Locate the cell with the specified text and output its [X, Y] center coordinate. 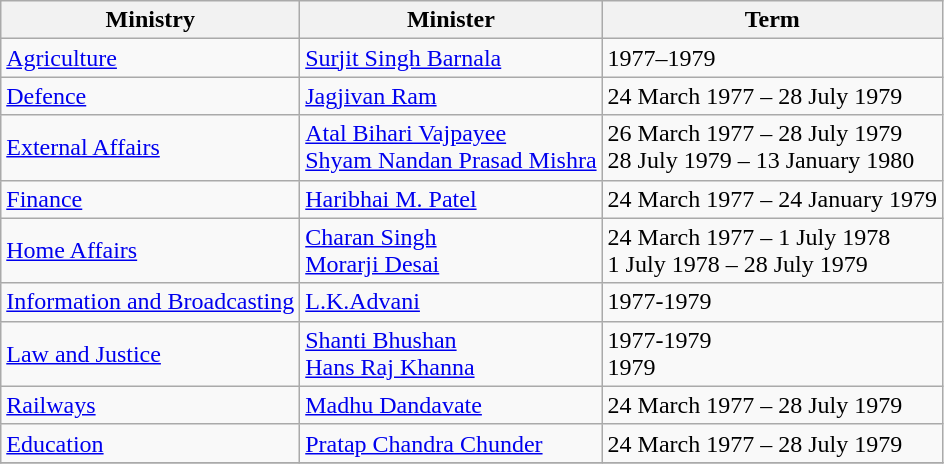
Information and Broadcasting [150, 302]
Pratap Chandra Chunder [451, 443]
L.K.Advani [451, 302]
Charan SinghMorarji Desai [451, 250]
Haribhai M. Patel [451, 199]
Shanti BhushanHans Raj Khanna [451, 354]
Finance [150, 199]
Ministry [150, 20]
Law and Justice [150, 354]
1977-19791979 [772, 354]
Atal Bihari VajpayeeShyam Nandan Prasad Mishra [451, 148]
1977-1979 [772, 302]
Home Affairs [150, 250]
Education [150, 443]
Agriculture [150, 58]
24 March 1977 – 24 January 1979 [772, 199]
Defence [150, 96]
Jagjivan Ram [451, 96]
24 March 1977 – 1 July 19781 July 1978 – 28 July 1979 [772, 250]
Surjit Singh Barnala [451, 58]
Term [772, 20]
External Affairs [150, 148]
1977–1979 [772, 58]
Railways [150, 405]
Minister [451, 20]
26 March 1977 – 28 July 197928 July 1979 – 13 January 1980 [772, 148]
Madhu Dandavate [451, 405]
